Provide the (X, Y) coordinate of the cell's center where the given text is located.  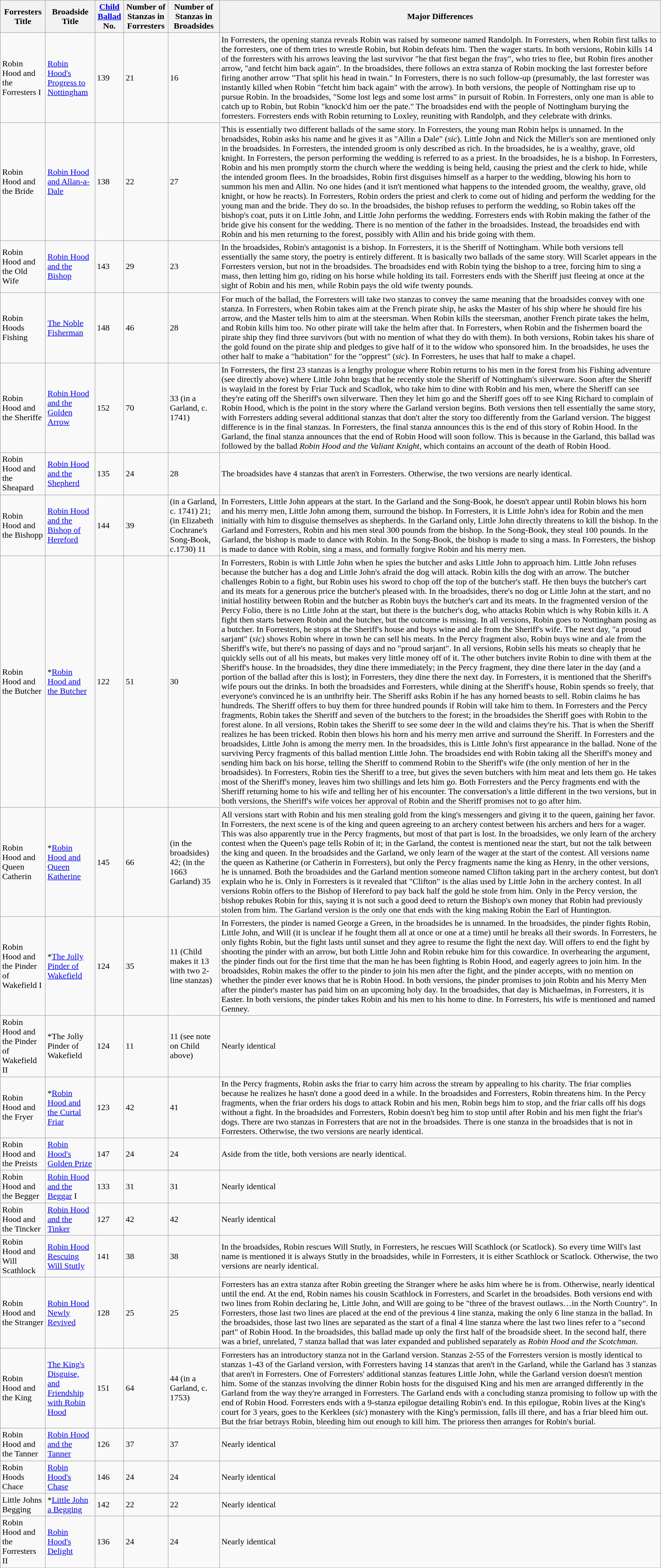
70 (145, 408)
46 (145, 328)
Broadside Title (70, 17)
The Noble Fisherman (70, 328)
Robin Hood and the Begger (23, 1187)
44 (in a Garland, c. 1753) (194, 1388)
23 (194, 267)
Little Johns Begging (23, 1505)
141 (109, 1256)
142 (109, 1505)
146 (109, 1477)
Robin Hood and the Forresters II (23, 1542)
Robin Hood and the Fryer (23, 1107)
*Robin Hood and Queen Katherine (70, 862)
64 (145, 1388)
135 (109, 474)
Robin Hood and the Bishopp (23, 525)
Robin Hood and the Bishop of Hereford (70, 525)
Robin Hood and the Stranger (23, 1313)
Robin Hood Newly Revived (70, 1313)
Robin Hood and the Bishop (70, 267)
29 (145, 267)
(in the broadsides) 42; (in the 1663 Garland) 35 (194, 862)
35 (145, 966)
Robin Hood and the Old Wife (23, 267)
148 (109, 328)
11 (see note on Child above) (194, 1046)
21 (145, 78)
39 (145, 525)
Robin Hood's Chase (70, 1477)
Robin Hoods Chace (23, 1477)
Major Differences (440, 17)
138 (109, 181)
*Little John a Begging (70, 1505)
128 (109, 1313)
Number of Stanzas in Broadsides (194, 17)
139 (109, 78)
Robin Hoods Fishing (23, 328)
11 (145, 1046)
Robin Hood and Queen Catherin (23, 862)
Robin Hood's Golden Prize (70, 1154)
Robin Hood and the Butcher (23, 681)
Robin Hood and the Bride (23, 181)
Robin Hood and the Pinder of Wakefield I (23, 966)
Robin Hood's Progress to Nottingham (70, 78)
(in a Garland, c. 1741) 21; (in Elizabeth Cochrane's Song-Book, c.1730) 11 (194, 525)
41 (194, 1107)
151 (109, 1388)
Robin Hood and the Shepherd (70, 474)
Robin Hood and Will Scathlock (23, 1256)
66 (145, 862)
Robin Hood and the Pinder of Wakefield II (23, 1046)
Forresters Title (23, 17)
Robin Hood and the Forresters I (23, 78)
16 (194, 78)
143 (109, 267)
122 (109, 681)
Robin Hood and the Tincker (23, 1219)
Robin Hood and the Sheriffe (23, 408)
Robin Hood and the Sheapard (23, 474)
144 (109, 525)
30 (194, 681)
Robin Hood and the King (23, 1388)
Child Ballad No. (109, 17)
136 (109, 1542)
Robin Hood and the Tinker (70, 1219)
Robin Hood Rescuing Will Stutly (70, 1256)
The King's Disguise, and Friendship with Robin Hood (70, 1388)
133 (109, 1187)
33 (in a Garland, c. 1741) (194, 408)
11 (Child makes it 13 with two 2-line stanzas) (194, 966)
Aside from the title, both versions are nearly identical. (440, 1154)
Robin Hood and the Beggar I (70, 1187)
51 (145, 681)
The broadsides have 4 stanzas that aren't in Forresters. Otherwise, the two versions are nearly identical. (440, 474)
Robin Hood and Allan-a-Dale (70, 181)
152 (109, 408)
147 (109, 1154)
123 (109, 1107)
127 (109, 1219)
Robin Hood and the Golden Arrow (70, 408)
*Robin Hood and the Butcher (70, 681)
*Robin Hood and the Curtal Friar (70, 1107)
145 (109, 862)
Number of Stanzas in Forresters (145, 17)
126 (109, 1444)
Robin Hood's Delight (70, 1542)
27 (194, 181)
Robin Hood and the Preists (23, 1154)
